For the text-containing cell, return its midpoint in [X, Y] coordinate format. 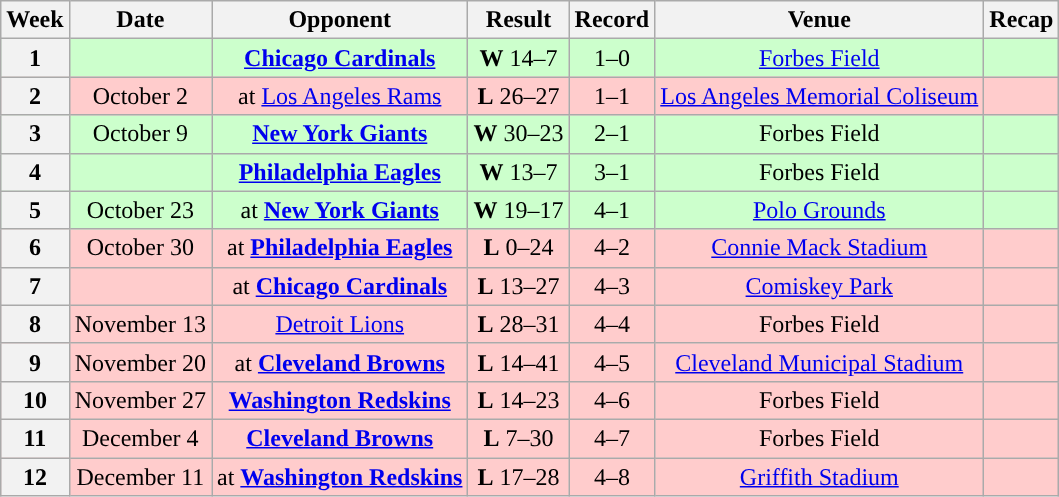
Polo Grounds [820, 210]
L 14–23 [518, 400]
W 19–17 [518, 210]
Cleveland Browns [340, 438]
Week [35, 20]
November 27 [140, 400]
December 4 [140, 438]
L 26–27 [518, 96]
4–1 [612, 210]
Chicago Cardinals [340, 58]
W 13–7 [518, 172]
at Los Angeles Rams [340, 96]
Opponent [340, 20]
4–7 [612, 438]
Connie Mack Stadium [820, 248]
November 20 [140, 362]
Comiskey Park [820, 286]
Detroit Lions [340, 324]
Record [612, 20]
Date [140, 20]
L 14–41 [518, 362]
at Chicago Cardinals [340, 286]
October 23 [140, 210]
4–5 [612, 362]
at New York Giants [340, 210]
2 [35, 96]
L 0–24 [518, 248]
Recap [1022, 20]
12 [35, 477]
Cleveland Municipal Stadium [820, 362]
3–1 [612, 172]
at Cleveland Browns [340, 362]
4–6 [612, 400]
3 [35, 134]
L 13–27 [518, 286]
November 13 [140, 324]
4–2 [612, 248]
4–4 [612, 324]
W 14–7 [518, 58]
8 [35, 324]
Washington Redskins [340, 400]
1–1 [612, 96]
L 17–28 [518, 477]
Los Angeles Memorial Coliseum [820, 96]
Result [518, 20]
10 [35, 400]
6 [35, 248]
5 [35, 210]
4–8 [612, 477]
7 [35, 286]
Venue [820, 20]
1–0 [612, 58]
at Philadelphia Eagles [340, 248]
Griffith Stadium [820, 477]
New York Giants [340, 134]
L 7–30 [518, 438]
L 28–31 [518, 324]
October 30 [140, 248]
Philadelphia Eagles [340, 172]
December 11 [140, 477]
2–1 [612, 134]
9 [35, 362]
1 [35, 58]
W 30–23 [518, 134]
4 [35, 172]
at Washington Redskins [340, 477]
October 9 [140, 134]
October 2 [140, 96]
11 [35, 438]
4–3 [612, 286]
